Identify which cell holds the provided text, then report its [X, Y] central coordinate. 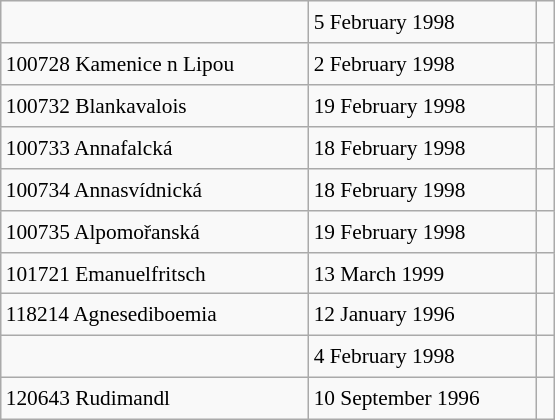
13 March 1999 [422, 273]
100732 Blankavalois [155, 106]
100735 Alpomořanská [155, 231]
100733 Annafalcká [155, 148]
12 January 1996 [422, 315]
120643 Rudimandl [155, 399]
101721 Emanuelfritsch [155, 273]
118214 Agnesediboemia [155, 315]
2 February 1998 [422, 64]
4 February 1998 [422, 357]
100734 Annasvídnická [155, 189]
100728 Kamenice n Lipou [155, 64]
5 February 1998 [422, 22]
10 September 1996 [422, 399]
